Detect which cell encompasses the target text, then output its (x, y) center coordinate. 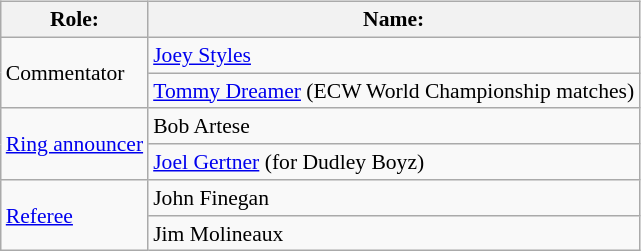
Joel Gertner (for Dudley Boyz) (394, 162)
Bob Artese (394, 126)
John Finegan (394, 198)
Referee (74, 216)
Joey Styles (394, 55)
Role: (74, 20)
Commentator (74, 72)
Name: (394, 20)
Jim Molineaux (394, 233)
Tommy Dreamer (ECW World Championship matches) (394, 91)
Ring announcer (74, 144)
